For the text-containing cell, return its midpoint in [X, Y] coordinate format. 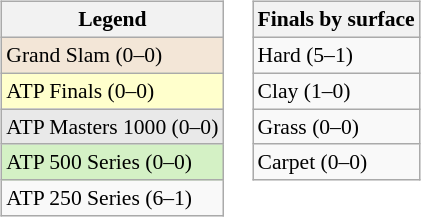
Finals by surface [336, 20]
Clay (1–0) [336, 91]
Carpet (0–0) [336, 162]
ATP Finals (0–0) [112, 91]
ATP 500 Series (0–0) [112, 162]
ATP 250 Series (6–1) [112, 198]
Grand Slam (0–0) [112, 55]
ATP Masters 1000 (0–0) [112, 127]
Hard (5–1) [336, 55]
Grass (0–0) [336, 127]
Legend [112, 20]
